Pinpoint the cell where the given text exists, returning its (x, y) midpoint coordinate. 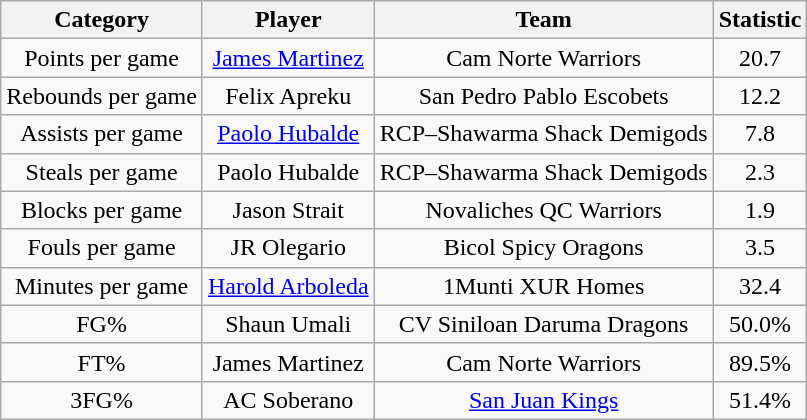
Player (288, 20)
San Pedro Pablo Escobets (544, 96)
Rebounds per game (102, 96)
San Juan Kings (544, 400)
3FG% (102, 400)
Statistic (760, 20)
Bicol Spicy Oragons (544, 248)
2.3 (760, 172)
89.5% (760, 362)
AC Soberano (288, 400)
3.5 (760, 248)
7.8 (760, 134)
Harold Arboleda (288, 286)
Shaun Umali (288, 324)
Blocks per game (102, 210)
Fouls per game (102, 248)
Felix Apreku (288, 96)
Assists per game (102, 134)
50.0% (760, 324)
Points per game (102, 58)
Steals per game (102, 172)
Minutes per game (102, 286)
1.9 (760, 210)
Team (544, 20)
FT% (102, 362)
1Munti XUR Homes (544, 286)
Jason Strait (288, 210)
12.2 (760, 96)
32.4 (760, 286)
Novaliches QC Warriors (544, 210)
Category (102, 20)
CV Siniloan Daruma Dragons (544, 324)
JR Olegario (288, 248)
FG% (102, 324)
51.4% (760, 400)
20.7 (760, 58)
